Detect which cell encompasses the target text, then output its (x, y) center coordinate. 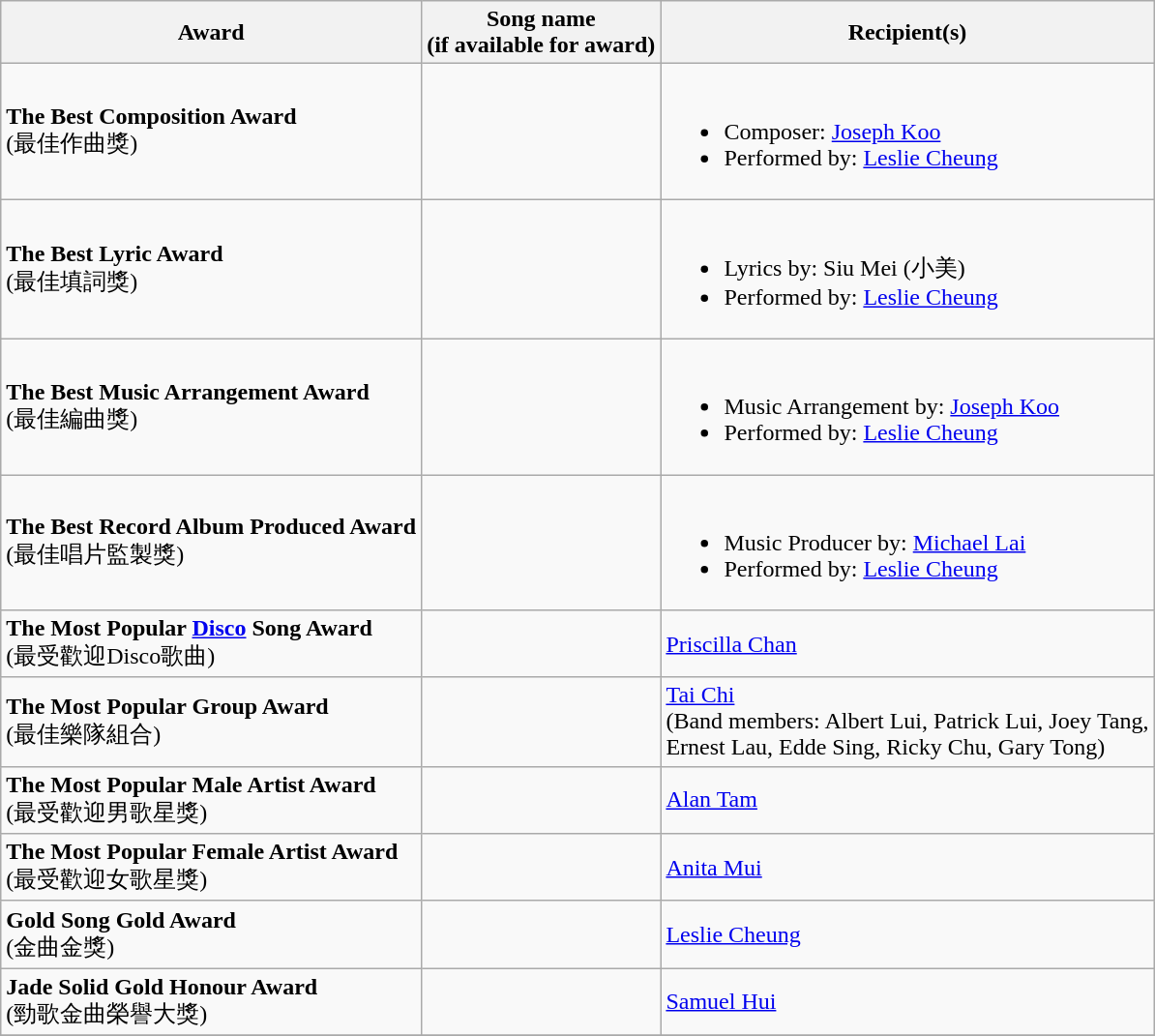
The Most Popular Group Award(最佳樂隊組合) (211, 722)
The Most Popular Disco Song Award(最受歡迎Disco歌曲) (211, 644)
Samuel Hui (907, 1002)
Priscilla Chan (907, 644)
Anita Mui (907, 868)
Lyrics by: Siu Mei (小美)Performed by: Leslie Cheung (907, 269)
Music Arrangement by: Joseph KooPerformed by: Leslie Cheung (907, 406)
The Most Popular Female Artist Award(最受歡迎女歌星獎) (211, 868)
Song name(if available for award) (542, 33)
The Best Composition Award(最佳作曲獎) (211, 132)
Tai Chi(Band members: Albert Lui, Patrick Lui, Joey Tang,Ernest Lau, Edde Sing, Ricky Chu, Gary Tong) (907, 722)
The Best Record Album Produced Award(最佳唱片監製獎) (211, 542)
The Most Popular Male Artist Award(最受歡迎男歌星獎) (211, 800)
Gold Song Gold Award(金曲金獎) (211, 934)
The Best Lyric Award(最佳填詞獎) (211, 269)
The Best Music Arrangement Award(最佳編曲獎) (211, 406)
Composer: Joseph KooPerformed by: Leslie Cheung (907, 132)
Music Producer by: Michael LaiPerformed by: Leslie Cheung (907, 542)
Leslie Cheung (907, 934)
Award (211, 33)
Jade Solid Gold Honour Award(勁歌金曲榮譽大獎) (211, 1002)
Recipient(s) (907, 33)
Alan Tam (907, 800)
